Find where the given text appears and provide that cell's center as (x, y) coordinate. 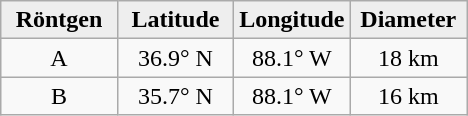
36.9° N (175, 58)
Diameter (408, 20)
Latitude (175, 20)
Longitude (292, 20)
35.7° N (175, 96)
A (59, 58)
B (59, 96)
18 km (408, 58)
Röntgen (59, 20)
16 km (408, 96)
